Scan for the cell matching the given text and deliver its [X, Y] coordinate at center. 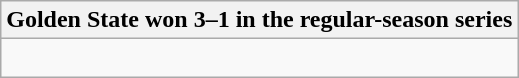
Golden State won 3–1 in the regular-season series [260, 20]
